Capture the cell that displays the provided text and extract its (X, Y) central coordinate. 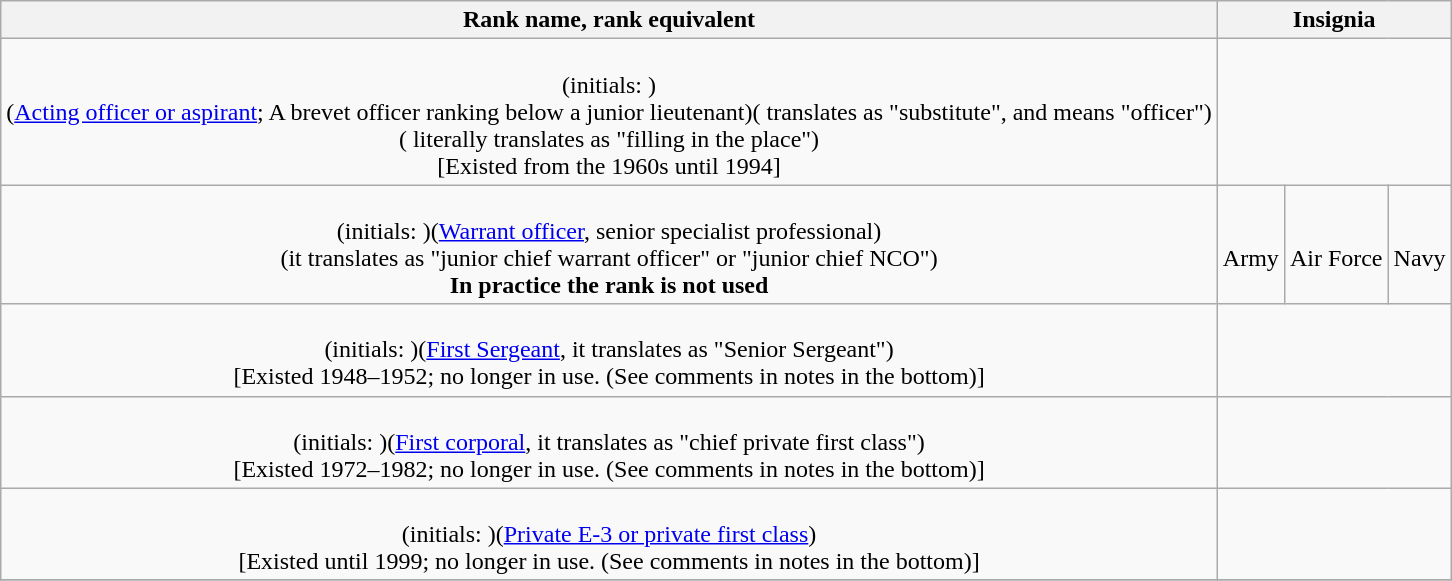
Rank name, rank equivalent (610, 20)
(initials: )(Private E-3 or private first class)[Existed until 1999; no longer in use. (See comments in notes in the bottom)] (610, 534)
Navy (1420, 244)
Air Force (1336, 244)
Insignia (1334, 20)
(initials: )(First Sergeant, it translates as "Senior Sergeant")[Existed 1948–1952; no longer in use. (See comments in notes in the bottom)] (610, 350)
Army (1250, 244)
